Provide the (X, Y) coordinate of the cell's center where the given text is located.  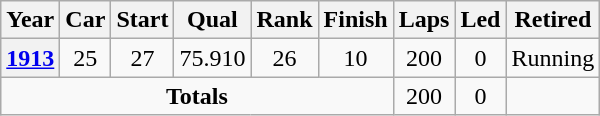
Car (86, 20)
Retired (553, 20)
10 (356, 58)
Led (480, 20)
Running (553, 58)
27 (142, 58)
Totals (197, 96)
Year (30, 20)
Finish (356, 20)
Start (142, 20)
75.910 (212, 58)
Laps (424, 20)
26 (284, 58)
1913 (30, 58)
25 (86, 58)
Rank (284, 20)
Qual (212, 20)
